Determine the [x, y] coordinate at the center of the cell enclosing the given text.  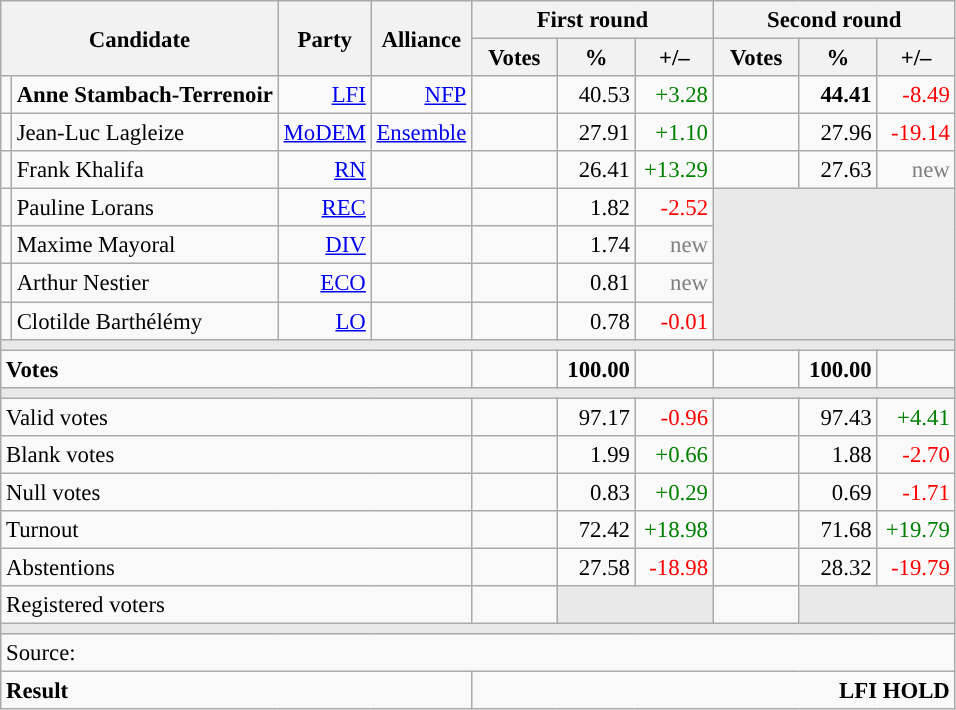
Registered voters [236, 605]
+18.98 [674, 530]
Second round [834, 20]
Alliance [421, 38]
0.69 [838, 492]
Ensemble [421, 133]
-8.49 [916, 95]
Abstentions [236, 567]
27.91 [596, 133]
97.17 [596, 417]
Valid votes [236, 417]
LFI HOLD [714, 691]
Source: [478, 653]
27.96 [838, 133]
26.41 [596, 170]
40.53 [596, 95]
97.43 [838, 417]
Jean-Luc Lagleize [144, 133]
Pauline Lorans [144, 208]
+4.41 [916, 417]
Maxime Mayoral [144, 245]
-0.01 [674, 321]
71.68 [838, 530]
RN [324, 170]
Frank Khalifa [144, 170]
0.83 [596, 492]
27.63 [838, 170]
0.78 [596, 321]
+3.28 [674, 95]
First round [593, 20]
MoDEM [324, 133]
-2.52 [674, 208]
-2.70 [916, 455]
44.41 [838, 95]
Turnout [236, 530]
LO [324, 321]
27.58 [596, 567]
REC [324, 208]
Anne Stambach-Terrenoir [144, 95]
Arthur Nestier [144, 283]
NFP [421, 95]
-19.79 [916, 567]
-18.98 [674, 567]
Result [236, 691]
Party [324, 38]
Candidate [140, 38]
+19.79 [916, 530]
1.82 [596, 208]
Clotilde Barthélémy [144, 321]
+0.66 [674, 455]
+0.29 [674, 492]
+13.29 [674, 170]
28.32 [838, 567]
-1.71 [916, 492]
DIV [324, 245]
LFI [324, 95]
ECO [324, 283]
Null votes [236, 492]
-19.14 [916, 133]
-0.96 [674, 417]
1.99 [596, 455]
1.88 [838, 455]
1.74 [596, 245]
72.42 [596, 530]
0.81 [596, 283]
+1.10 [674, 133]
Blank votes [236, 455]
